Locate the cell with the specified text and output its (X, Y) center coordinate. 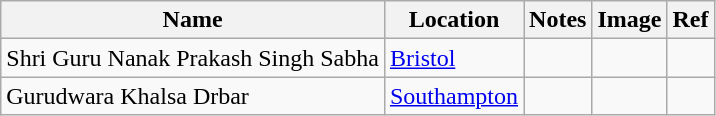
Bristol (454, 58)
Shri Guru Nanak Prakash Singh Sabha (193, 58)
Southampton (454, 96)
Gurudwara Khalsa Drbar (193, 96)
Notes (558, 20)
Name (193, 20)
Image (630, 20)
Location (454, 20)
Ref (690, 20)
